Determine the (x, y) coordinate at the center of the cell enclosing the given text.  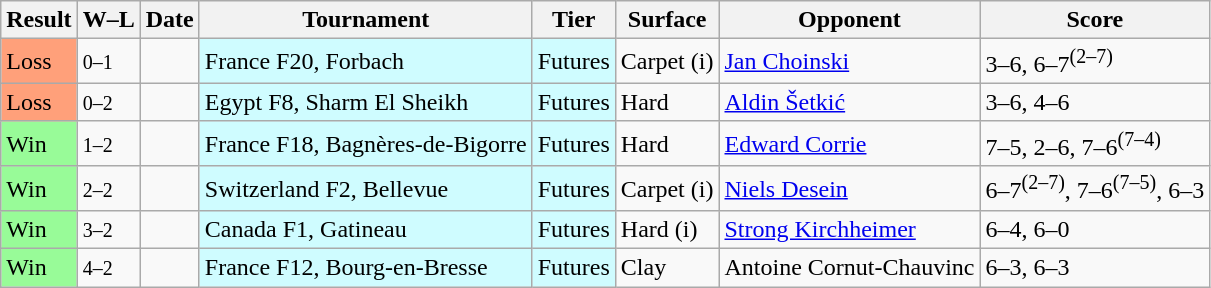
Canada F1, Gatineau (366, 230)
Result (39, 20)
Surface (667, 20)
0–2 (108, 102)
Date (170, 20)
3–6, 6–7(2–7) (1095, 62)
W–L (108, 20)
France F20, Forbach (366, 62)
2–2 (108, 188)
Edward Corrie (850, 144)
Strong Kirchheimer (850, 230)
Egypt F8, Sharm El Sheikh (366, 102)
Switzerland F2, Bellevue (366, 188)
Score (1095, 20)
0–1 (108, 62)
4–2 (108, 268)
Clay (667, 268)
Antoine Cornut-Chauvinc (850, 268)
3–2 (108, 230)
3–6, 4–6 (1095, 102)
6–4, 6–0 (1095, 230)
Tier (574, 20)
1–2 (108, 144)
6–7(2–7), 7–6(7–5), 6–3 (1095, 188)
Tournament (366, 20)
Hard (i) (667, 230)
Niels Desein (850, 188)
Jan Choinski (850, 62)
France F18, Bagnères-de-Bigorre (366, 144)
France F12, Bourg-en-Bresse (366, 268)
7–5, 2–6, 7–6(7–4) (1095, 144)
6–3, 6–3 (1095, 268)
Opponent (850, 20)
Aldin Šetkić (850, 102)
